Search for the cell housing the specified text and yield its (X, Y) center coordinate. 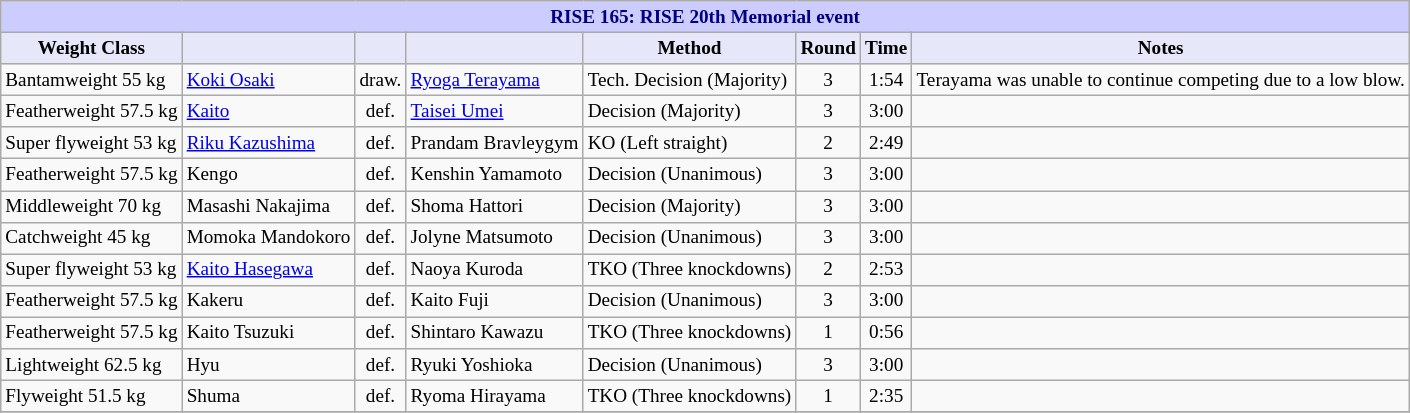
0:56 (886, 333)
Riku Kazushima (268, 143)
Shuma (268, 396)
Koki Osaki (268, 80)
Taisei Umei (494, 111)
Shintaro Kawazu (494, 333)
KO (Left straight) (690, 143)
RISE 165: RISE 20th Memorial event (706, 17)
Momoka Mandokoro (268, 238)
Weight Class (92, 48)
Terayama was unable to continue competing due to a low blow. (1161, 80)
Method (690, 48)
Ryoma Hirayama (494, 396)
Ryuki Yoshioka (494, 365)
Ryoga Terayama (494, 80)
Flyweight 51.5 kg (92, 396)
Kenshin Yamamoto (494, 175)
Bantamweight 55 kg (92, 80)
Shoma Hattori (494, 206)
Kaito Fuji (494, 301)
Tech. Decision (Majority) (690, 80)
1:54 (886, 80)
Naoya Kuroda (494, 270)
Kaito (268, 111)
Time (886, 48)
Jolyne Matsumoto (494, 238)
Catchweight 45 kg (92, 238)
Lightweight 62.5 kg (92, 365)
draw. (380, 80)
Kakeru (268, 301)
Middleweight 70 kg (92, 206)
2:35 (886, 396)
Round (828, 48)
Kaito Tsuzuki (268, 333)
Prandam Bravleygym (494, 143)
Kaito Hasegawa (268, 270)
2:53 (886, 270)
2:49 (886, 143)
Hyu (268, 365)
Masashi Nakajima (268, 206)
Notes (1161, 48)
Kengo (268, 175)
